Scan for the cell matching the given text and deliver its (x, y) coordinate at center. 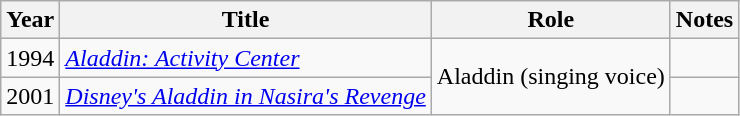
2001 (30, 96)
Notes (704, 20)
Year (30, 20)
Aladdin (singing voice) (550, 77)
1994 (30, 58)
Disney's Aladdin in Nasira's Revenge (246, 96)
Role (550, 20)
Aladdin: Activity Center (246, 58)
Title (246, 20)
